Locate the cell with the specified text and output its (x, y) center coordinate. 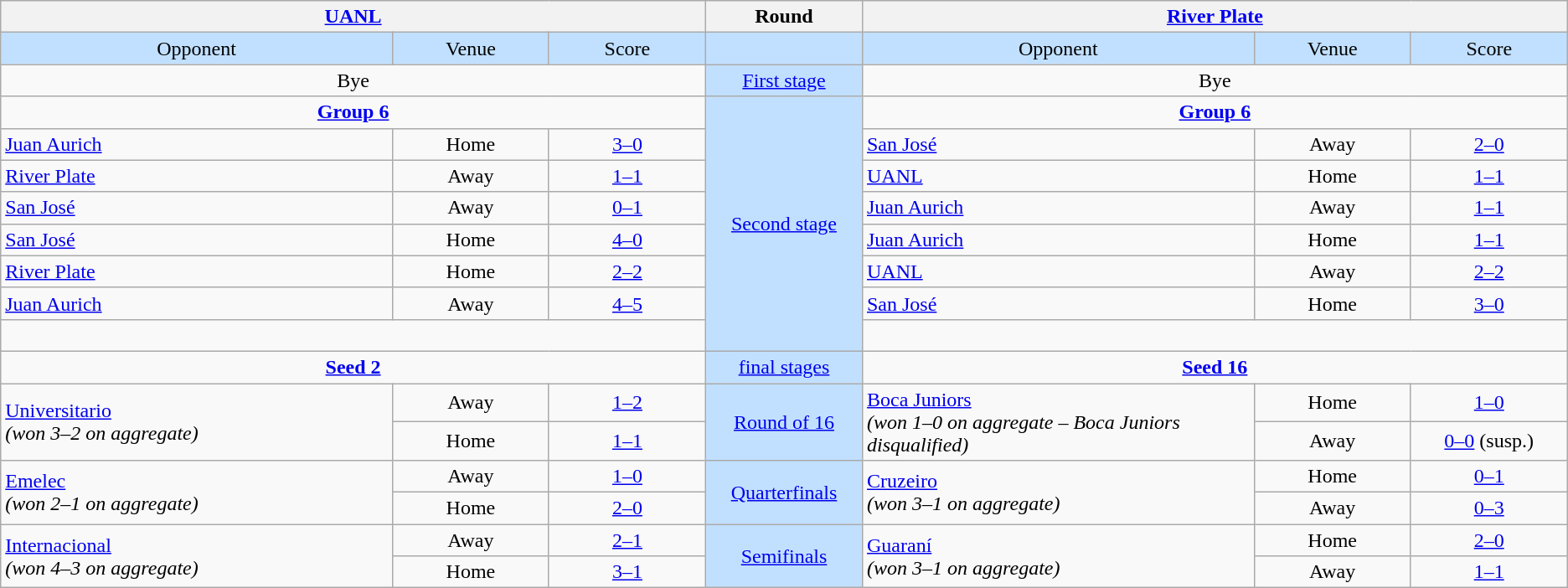
Round (784, 17)
Seed 16 (1215, 367)
First stage (784, 80)
Seed 2 (353, 367)
Semifinals (784, 556)
Round of 16 (784, 422)
Cruzeiro(won 3–1 on aggregate) (1058, 493)
3–1 (627, 572)
Quarterfinals (784, 493)
Second stage (784, 224)
Guaraní(won 3–1 on aggregate) (1058, 556)
Universitario(won 3–2 on aggregate) (197, 422)
0–3 (1489, 508)
4–0 (627, 240)
Emelec(won 2–1 on aggregate) (197, 493)
4–5 (627, 303)
final stages (784, 367)
2–1 (627, 540)
Internacional(won 4–3 on aggregate) (197, 556)
Boca Juniors(won 1–0 on aggregate – Boca Juniors disqualified) (1058, 422)
0–0 (susp.) (1489, 441)
1–2 (627, 403)
